Return (X, Y) of the center of cell containing provided text 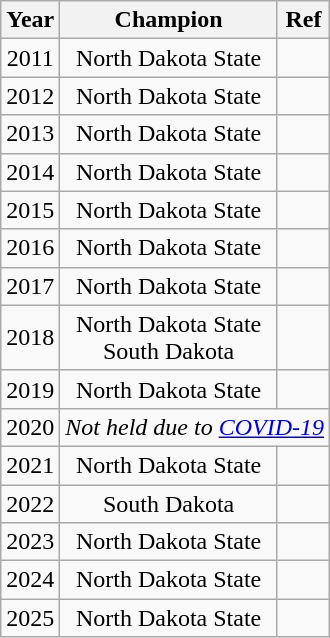
2012 (30, 96)
Not held due to COVID-19 (195, 427)
Year (30, 20)
North Dakota StateSouth Dakota (169, 338)
2021 (30, 465)
2016 (30, 248)
Ref (303, 20)
2023 (30, 542)
2017 (30, 286)
2015 (30, 210)
2011 (30, 58)
2025 (30, 618)
2013 (30, 134)
2024 (30, 580)
South Dakota (169, 503)
2019 (30, 389)
2014 (30, 172)
2018 (30, 338)
2020 (30, 427)
2022 (30, 503)
Champion (169, 20)
